Find where the given text appears and provide that cell's center as (X, Y) coordinate. 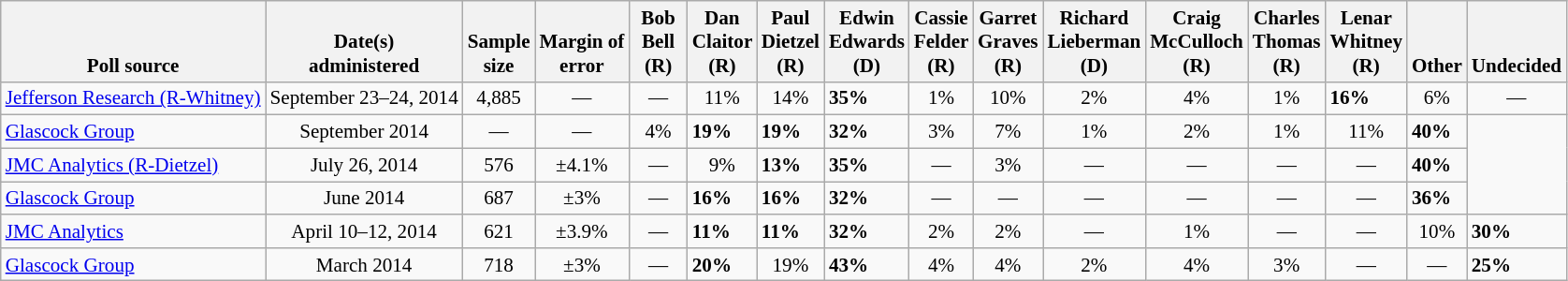
CraigMcCulloch (R) (1197, 41)
9% (722, 165)
June 2014 (365, 199)
Undecided (1517, 41)
687 (500, 199)
±3.9% (582, 230)
Date(s)administered (365, 41)
April 10–12, 2014 (365, 230)
36% (1437, 199)
DanClaitor (R) (722, 41)
CassieFelder (R) (941, 41)
Other (1437, 41)
LenarWhitney (R) (1366, 41)
September 2014 (365, 131)
Poll source (133, 41)
14% (791, 97)
September 23–24, 2014 (365, 97)
RichardLieberman (D) (1095, 41)
EdwinEdwards (D) (866, 41)
GarretGraves (R) (1008, 41)
CharlesThomas (R) (1287, 41)
621 (500, 230)
JMC Analytics (R-Dietzel) (133, 165)
43% (866, 264)
Samplesize (500, 41)
JMC Analytics (133, 230)
4,885 (500, 97)
July 26, 2014 (365, 165)
Jefferson Research (R-Whitney) (133, 97)
718 (500, 264)
Margin oferror (582, 41)
6% (1437, 97)
576 (500, 165)
13% (791, 165)
BobBell (R) (658, 41)
PaulDietzel (R) (791, 41)
±4.1% (582, 165)
30% (1517, 230)
25% (1517, 264)
20% (722, 264)
7% (1008, 131)
March 2014 (365, 264)
